Return (X, Y) of the center of cell containing provided text 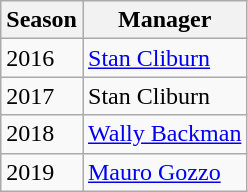
2018 (42, 134)
Mauro Gozzo (164, 172)
Season (42, 20)
Manager (164, 20)
2016 (42, 58)
2019 (42, 172)
2017 (42, 96)
Wally Backman (164, 134)
